Scan for the cell matching the given text and deliver its (X, Y) coordinate at center. 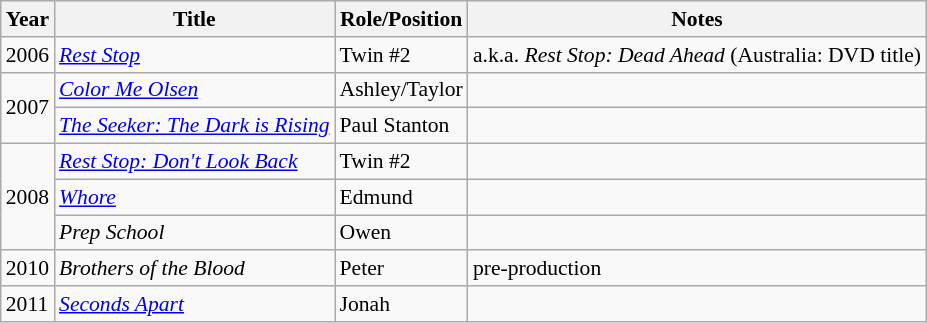
2008 (28, 198)
2011 (28, 304)
Brothers of the Blood (194, 269)
2010 (28, 269)
Year (28, 19)
Peter (402, 269)
2006 (28, 55)
Jonah (402, 304)
Paul Stanton (402, 126)
Rest Stop (194, 55)
Seconds Apart (194, 304)
Notes (697, 19)
Rest Stop: Don't Look Back (194, 162)
The Seeker: The Dark is Rising (194, 126)
Color Me Olsen (194, 90)
Prep School (194, 233)
2007 (28, 108)
Whore (194, 197)
Title (194, 19)
Owen (402, 233)
Edmund (402, 197)
a.k.a. Rest Stop: Dead Ahead (Australia: DVD title) (697, 55)
Ashley/Taylor (402, 90)
pre-production (697, 269)
Role/Position (402, 19)
